Pinpoint the cell where the given text exists, returning its (x, y) midpoint coordinate. 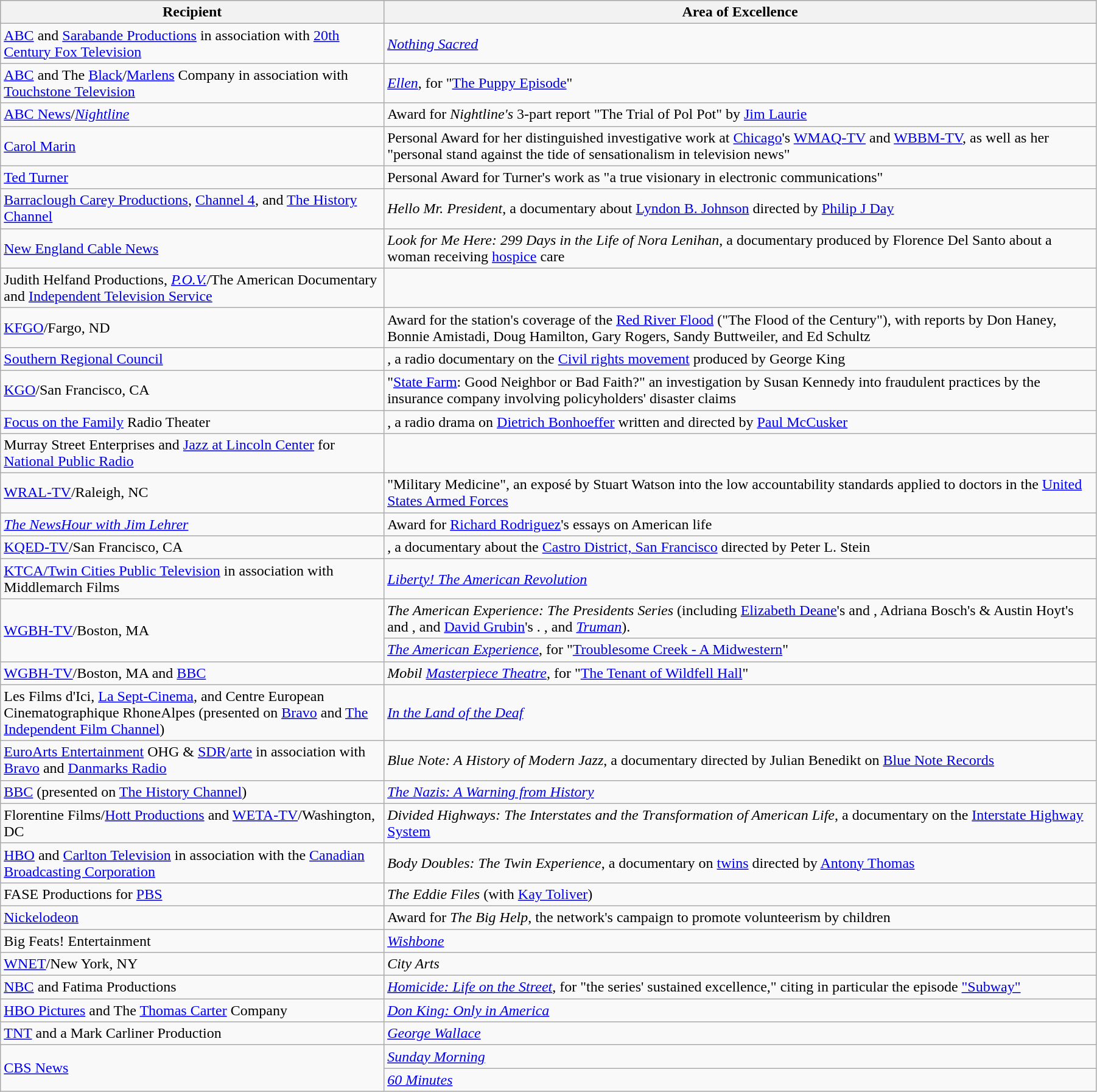
WGBH-TV/Boston, MA and BBC (192, 673)
KQED-TV/San Francisco, CA (192, 548)
Personal Award for Turner's work as "a true visionary in electronic communications" (740, 177)
Focus on the Family Radio Theater (192, 422)
NBC and Fatima Productions (192, 987)
In the Land of the Deaf (740, 713)
Body Doubles: The Twin Experience, a documentary on twins directed by Antony Thomas (740, 862)
CBS News (192, 1068)
Les Films d'Ici, La Sept-Cinema, and Centre European Cinematographique RhoneAlpes (presented on Bravo and The Independent Film Channel) (192, 713)
Big Feats! Entertainment (192, 941)
Ellen, for "The Puppy Episode" (740, 83)
60 Minutes (740, 1080)
Hello Mr. President, a documentary about Lyndon B. Johnson directed by Philip J Day (740, 208)
Award for Richard Rodriguez's essays on American life (740, 524)
BBC (presented on The History Channel) (192, 792)
ABC News/Nightline (192, 114)
Look for Me Here: 299 Days in the Life of Nora Lenihan, a documentary produced by Florence Del Santo about a woman receiving hospice care (740, 248)
KTCA/Twin Cities Public Television in association with Middlemarch Films (192, 579)
"Military Medicine", an exposé by Stuart Watson into the low accountability standards applied to doctors in the United States Armed Forces (740, 493)
The Eddie Files (with Kay Toliver) (740, 894)
Judith Helfand Productions, P.O.V./The American Documentary and Independent Television Service (192, 287)
Award for Nightline's 3-part report "The Trial of Pol Pot" by Jim Laurie (740, 114)
The Nazis: A Warning from History (740, 792)
ABC and The Black/Marlens Company in association with Touchstone Television (192, 83)
Sunday Morning (740, 1057)
ABC and Sarabande Productions in association with 20th Century Fox Television (192, 44)
Nothing Sacred (740, 44)
Don King: Only in America (740, 1010)
Recipient (192, 12)
FASE Productions for PBS (192, 894)
Florentine Films/Hott Productions and WETA-TV/Washington, DC (192, 823)
Blue Note: A History of Modern Jazz, a documentary directed by Julian Benedikt on Blue Note Records (740, 760)
Carol Marin (192, 146)
Homicide: Life on the Street, for "the series' sustained excellence," citing in particular the episode "Subway" (740, 987)
WGBH-TV/Boston, MA (192, 630)
KFGO/Fargo, ND (192, 328)
George Wallace (740, 1034)
HBO and Carlton Television in association with the Canadian Broadcasting Corporation (192, 862)
Award for The Big Help, the network's campaign to promote volunteerism by children (740, 917)
HBO Pictures and The Thomas Carter Company (192, 1010)
WRAL-TV/Raleigh, NC (192, 493)
Area of Excellence (740, 12)
Southern Regional Council (192, 359)
The NewsHour with Jim Lehrer (192, 524)
, a radio drama on Dietrich Bonhoeffer written and directed by Paul McCusker (740, 422)
Wishbone (740, 941)
WNET/New York, NY (192, 964)
Liberty! The American Revolution (740, 579)
Ted Turner (192, 177)
The American Experience, for "Troublesome Creek - A Midwestern" (740, 650)
Nickelodeon (192, 917)
TNT and a Mark Carliner Production (192, 1034)
Mobil Masterpiece Theatre, for "The Tenant of Wildfell Hall" (740, 673)
Barraclough Carey Productions, Channel 4, and The History Channel (192, 208)
Divided Highways: The Interstates and the Transformation of American Life, a documentary on the Interstate Highway System (740, 823)
Murray Street Enterprises and Jazz at Lincoln Center for National Public Radio (192, 453)
New England Cable News (192, 248)
, a documentary about the Castro District, San Francisco directed by Peter L. Stein (740, 548)
KGO/San Francisco, CA (192, 390)
EuroArts Entertainment OHG & SDR/arte in association with Bravo and Danmarks Radio (192, 760)
City Arts (740, 964)
, a radio documentary on the Civil rights movement produced by George King (740, 359)
